From the cell containing the given text, extract its center point as (X, Y) coordinate. 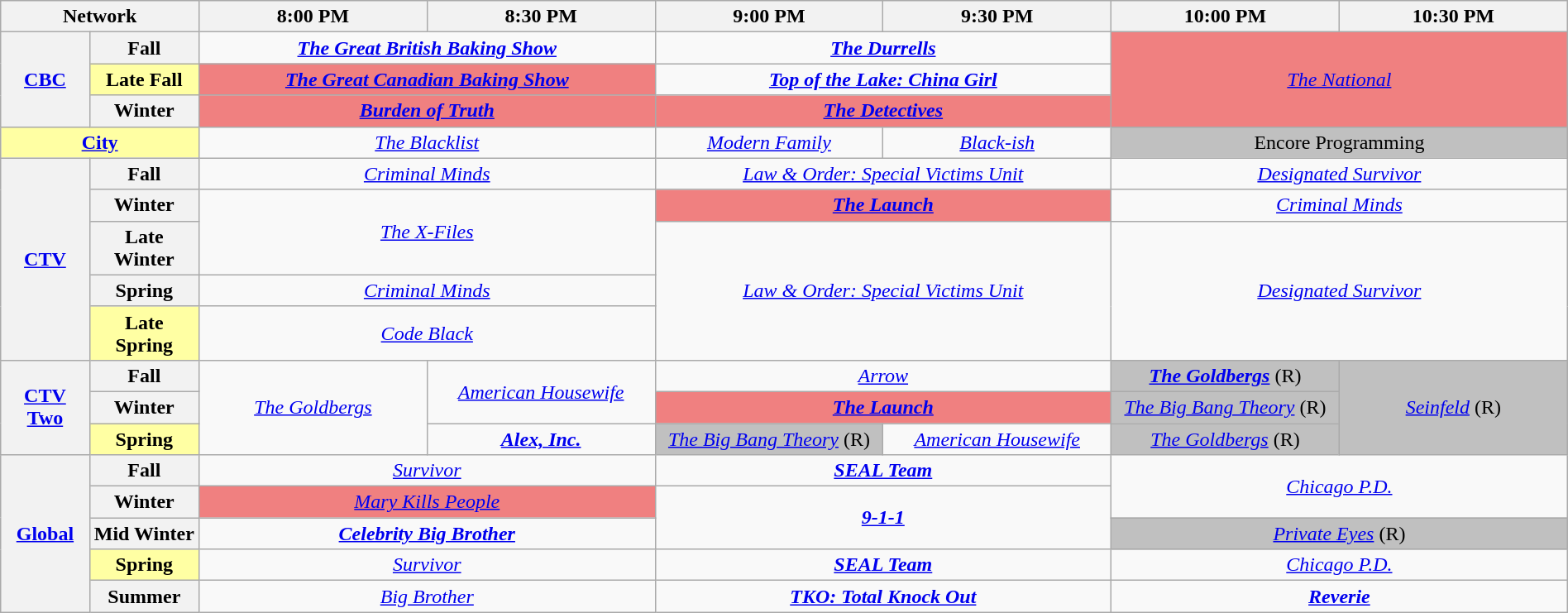
8:00 PM (313, 17)
The Durrells (883, 48)
Top of the Lake: China Girl (883, 79)
Late Winter (144, 248)
TKO: Total Knock Out (883, 596)
Mid Winter (144, 534)
9:00 PM (769, 17)
The Great Canadian Baking Show (428, 79)
Seinfeld (R) (1453, 407)
8:30 PM (541, 17)
Late Fall (144, 79)
Summer (144, 596)
Late Spring (144, 333)
Modern Family (769, 142)
Reverie (1340, 596)
Global (45, 534)
Private Eyes (R) (1340, 534)
CTV (45, 259)
CTV Two (45, 407)
Encore Programming (1340, 142)
9-1-1 (883, 518)
10:00 PM (1226, 17)
City (100, 142)
Code Black (428, 333)
The Goldbergs (313, 407)
The Blacklist (428, 142)
9:30 PM (997, 17)
The National (1340, 79)
Mary Kills People (428, 502)
Alex, Inc. (541, 439)
The Great British Baking Show (428, 48)
The Detectives (883, 111)
CBC (45, 79)
Big Brother (428, 596)
Network (100, 17)
10:30 PM (1453, 17)
Burden of Truth (428, 111)
Celebrity Big Brother (428, 534)
The X-Files (428, 232)
Black-ish (997, 142)
Arrow (883, 376)
